Locate the cell with the specified text and output its (x, y) center coordinate. 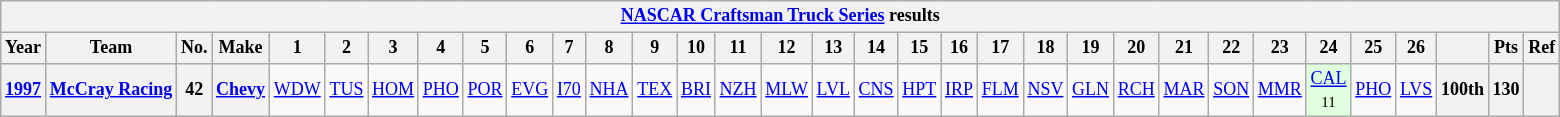
Pts (1506, 48)
20 (1136, 48)
Team (110, 48)
100th (1463, 90)
14 (876, 48)
13 (833, 48)
130 (1506, 90)
2 (346, 48)
26 (1416, 48)
Year (24, 48)
No. (194, 48)
MMR (1280, 90)
16 (960, 48)
BRI (696, 90)
6 (530, 48)
10 (696, 48)
IRP (960, 90)
Chevy (241, 90)
7 (570, 48)
NASCAR Craftsman Truck Series results (780, 16)
5 (485, 48)
HPT (920, 90)
1 (297, 48)
22 (1232, 48)
MLW (786, 90)
NZH (738, 90)
I70 (570, 90)
POR (485, 90)
RCH (1136, 90)
TUS (346, 90)
CNS (876, 90)
NSV (1046, 90)
42 (194, 90)
3 (394, 48)
11 (738, 48)
18 (1046, 48)
17 (1000, 48)
12 (786, 48)
Ref (1542, 48)
McCray Racing (110, 90)
TEX (655, 90)
24 (1328, 48)
15 (920, 48)
GLN (1091, 90)
4 (440, 48)
EVG (530, 90)
LVS (1416, 90)
23 (1280, 48)
WDW (297, 90)
HOM (394, 90)
8 (609, 48)
Make (241, 48)
1997 (24, 90)
SON (1232, 90)
19 (1091, 48)
MAR (1184, 90)
NHA (609, 90)
CAL11 (1328, 90)
FLM (1000, 90)
25 (1374, 48)
LVL (833, 90)
21 (1184, 48)
9 (655, 48)
